Pinpoint the cell where the given text exists, returning its [X, Y] midpoint coordinate. 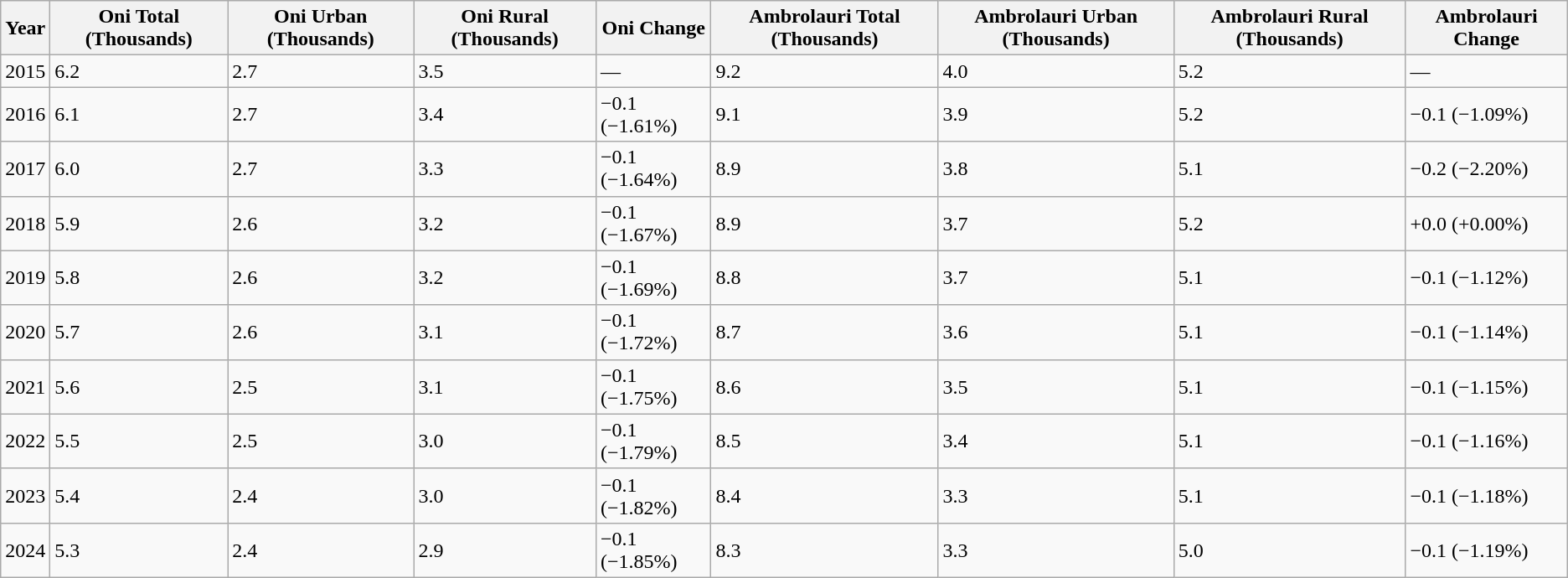
−0.1 (−1.61%) [653, 114]
−0.1 (−1.85%) [653, 550]
3.6 [1055, 332]
Ambrolauri Change [1486, 28]
−0.1 (−1.12%) [1486, 278]
−0.1 (−1.64%) [653, 169]
2018 [25, 223]
6.0 [139, 169]
Oni Total (Thousands) [139, 28]
8.6 [824, 387]
2016 [25, 114]
Ambrolauri Rural (Thousands) [1290, 28]
2017 [25, 169]
−0.1 (−1.82%) [653, 496]
Ambrolauri Total (Thousands) [824, 28]
8.4 [824, 496]
5.0 [1290, 550]
5.7 [139, 332]
−0.1 (−1.79%) [653, 441]
8.8 [824, 278]
Oni Rural (Thousands) [504, 28]
3.8 [1055, 169]
−0.1 (−1.14%) [1486, 332]
2020 [25, 332]
5.5 [139, 441]
−0.1 (−1.16%) [1486, 441]
Year [25, 28]
9.2 [824, 71]
3.9 [1055, 114]
−0.1 (−1.09%) [1486, 114]
−0.1 (−1.75%) [653, 387]
5.3 [139, 550]
6.1 [139, 114]
2024 [25, 550]
Ambrolauri Urban (Thousands) [1055, 28]
8.3 [824, 550]
2022 [25, 441]
2021 [25, 387]
−0.1 (−1.18%) [1486, 496]
4.0 [1055, 71]
5.8 [139, 278]
2019 [25, 278]
2015 [25, 71]
−0.2 (−2.20%) [1486, 169]
+0.0 (+0.00%) [1486, 223]
−0.1 (−1.67%) [653, 223]
−0.1 (−1.15%) [1486, 387]
Oni Change [653, 28]
−0.1 (−1.19%) [1486, 550]
2023 [25, 496]
2.9 [504, 550]
8.7 [824, 332]
Oni Urban (Thousands) [321, 28]
5.6 [139, 387]
5.4 [139, 496]
−0.1 (−1.69%) [653, 278]
6.2 [139, 71]
−0.1 (−1.72%) [653, 332]
8.5 [824, 441]
9.1 [824, 114]
5.9 [139, 223]
